Scan for the cell matching the given text and deliver its [x, y] coordinate at center. 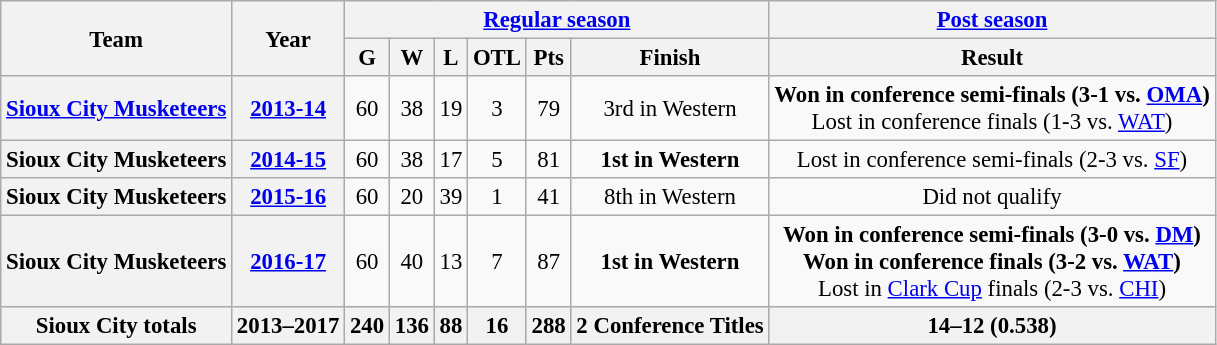
3rd in Western [670, 108]
2013-14 [288, 108]
79 [548, 108]
39 [450, 197]
Pts [548, 58]
Post season [992, 20]
Did not qualify [992, 197]
Won in conference semi-finals (3-1 vs. OMA) Lost in conference finals (1-3 vs. WAT) [992, 108]
Finish [670, 58]
17 [450, 160]
2014-15 [288, 160]
Team [116, 38]
2016-17 [288, 262]
Result [992, 58]
Year [288, 38]
13 [450, 262]
81 [548, 160]
19 [450, 108]
20 [412, 197]
L [450, 58]
1 [498, 197]
Lost in conference semi-finals (2-3 vs. SF) [992, 160]
41 [548, 197]
8th in Western [670, 197]
7 [498, 262]
87 [548, 262]
W [412, 58]
G [368, 58]
5 [498, 160]
3 [498, 108]
OTL [498, 58]
Regular season [557, 20]
Won in conference semi-finals (3-0 vs. DM) Won in conference finals (3-2 vs. WAT) Lost in Clark Cup finals (2-3 vs. CHI) [992, 262]
40 [412, 262]
2015-16 [288, 197]
